From the cell containing the given text, extract its center point as (X, Y) coordinate. 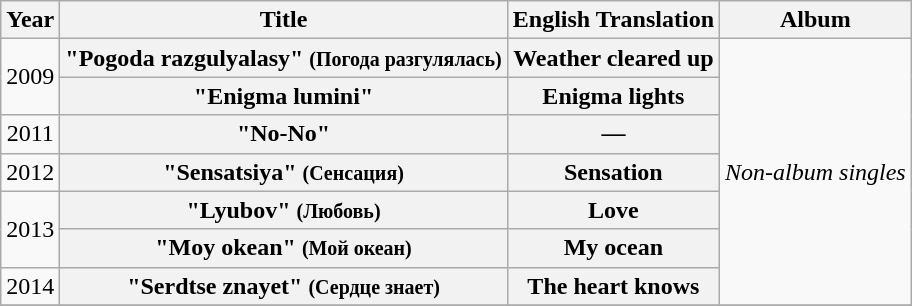
2012 (30, 172)
Year (30, 20)
Album (816, 20)
English Translation (613, 20)
2013 (30, 229)
Sensation (613, 172)
Love (613, 210)
2014 (30, 286)
"Pogoda razgulyalasy" (Погода разгулялась) (284, 58)
2009 (30, 77)
Enigma lights (613, 96)
Title (284, 20)
Non-album singles (816, 172)
The heart knows (613, 286)
My ocean (613, 248)
"Enigma lumini" (284, 96)
— (613, 134)
Weather cleared up (613, 58)
"No-No" (284, 134)
"Lyubov" (Любовь) (284, 210)
"Serdtse znayet" (Сердце знает) (284, 286)
2011 (30, 134)
"Moy okean" (Мой океан) (284, 248)
"Sensatsiya" (Сенсация) (284, 172)
